Identify which cell holds the provided text, then report its (X, Y) central coordinate. 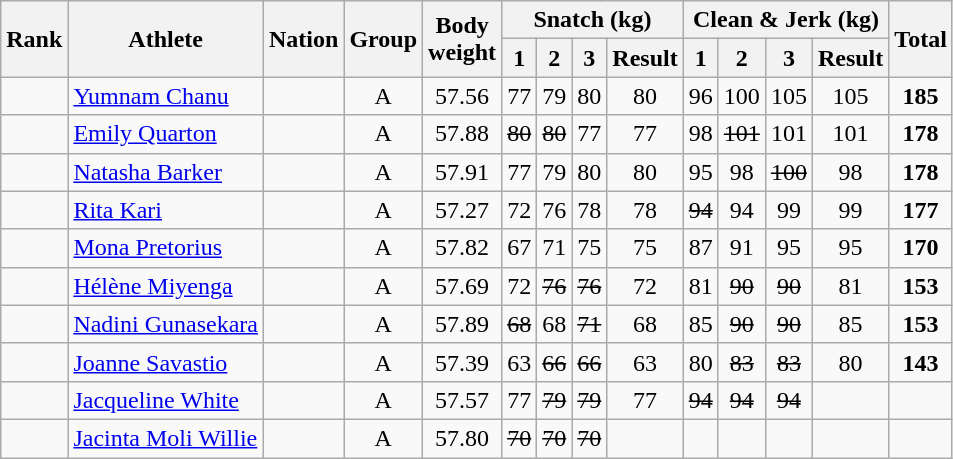
Group (384, 39)
Rita Kari (166, 210)
170 (921, 248)
Rank (34, 39)
177 (921, 210)
57.39 (462, 362)
Jacqueline White (166, 400)
Jacinta Moli Willie (166, 438)
Nadini Gunasekara (166, 324)
87 (700, 248)
Total (921, 39)
57.89 (462, 324)
Mona Pretorius (166, 248)
143 (921, 362)
Nation (304, 39)
57.57 (462, 400)
57.27 (462, 210)
Clean & Jerk (kg) (786, 20)
Hélène Miyenga (166, 286)
Yumnam Chanu (166, 96)
96 (700, 96)
Joanne Savastio (166, 362)
Bodyweight (462, 39)
Natasha Barker (166, 172)
57.91 (462, 172)
57.56 (462, 96)
57.88 (462, 134)
Snatch (kg) (593, 20)
57.80 (462, 438)
67 (520, 248)
57.69 (462, 286)
Athlete (166, 39)
185 (921, 96)
Emily Quarton (166, 134)
91 (742, 248)
57.82 (462, 248)
